Capture the cell that displays the provided text and extract its [X, Y] central coordinate. 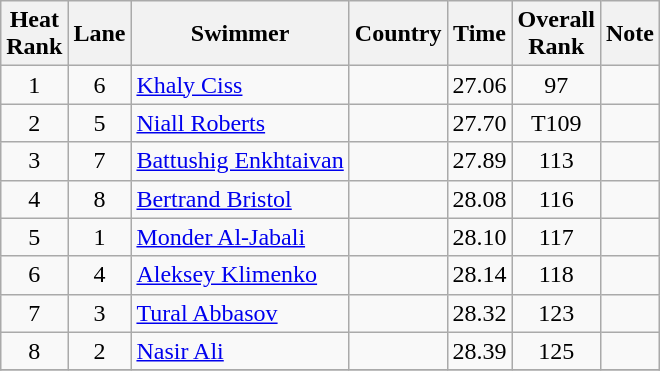
27.70 [480, 123]
27.06 [480, 85]
117 [556, 237]
Tural Abbasov [240, 313]
28.08 [480, 199]
Country [398, 34]
Monder Al-Jabali [240, 237]
28.10 [480, 237]
Battushig Enkhtaivan [240, 161]
Nasir Ali [240, 351]
28.14 [480, 275]
Lane [100, 34]
118 [556, 275]
OverallRank [556, 34]
116 [556, 199]
Niall Roberts [240, 123]
28.39 [480, 351]
Swimmer [240, 34]
Time [480, 34]
Heat Rank [34, 34]
27.89 [480, 161]
28.32 [480, 313]
Note [630, 34]
113 [556, 161]
Khaly Ciss [240, 85]
Bertrand Bristol [240, 199]
Aleksey Klimenko [240, 275]
T109 [556, 123]
123 [556, 313]
125 [556, 351]
97 [556, 85]
